Find where the given text appears and provide that cell's center as (X, Y) coordinate. 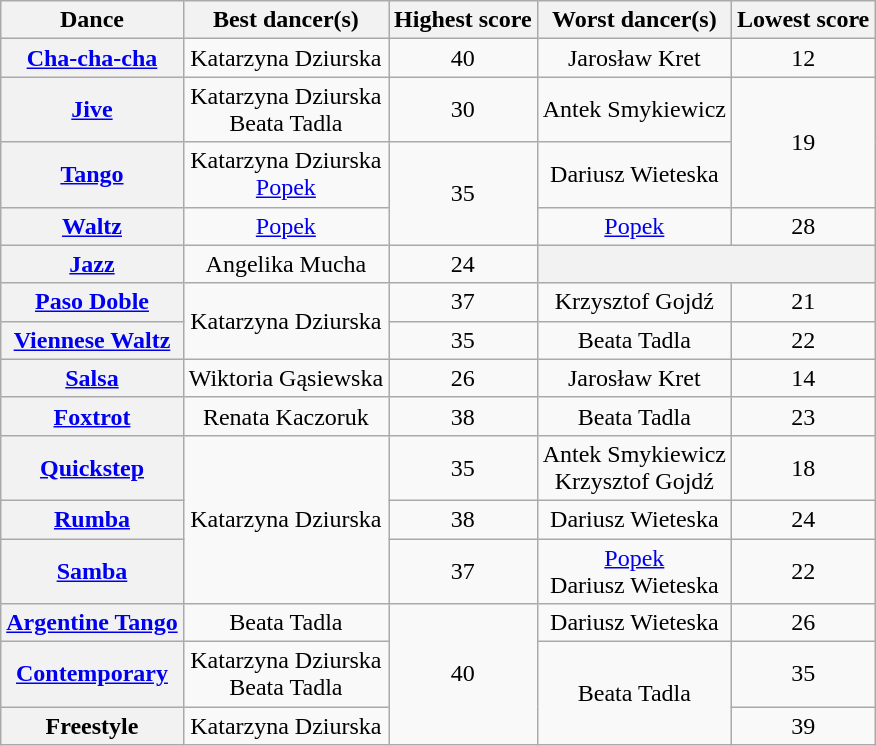
Paso Doble (92, 302)
Highest score (464, 20)
Viennese Waltz (92, 340)
Freestyle (92, 726)
21 (804, 302)
Jive (92, 110)
18 (804, 468)
PopekDariusz Wieteska (634, 570)
Worst dancer(s) (634, 20)
Cha-cha-cha (92, 58)
Samba (92, 570)
30 (464, 110)
Krzysztof Gojdź (634, 302)
39 (804, 726)
Renata Kaczoruk (286, 416)
Tango (92, 174)
19 (804, 142)
14 (804, 378)
28 (804, 226)
Rumba (92, 519)
Dance (92, 20)
Best dancer(s) (286, 20)
Contemporary (92, 674)
Antek Smykiewicz (634, 110)
23 (804, 416)
Jazz (92, 264)
12 (804, 58)
Wiktoria Gąsiewska (286, 378)
Lowest score (804, 20)
Quickstep (92, 468)
Foxtrot (92, 416)
Salsa (92, 378)
Argentine Tango (92, 623)
Angelika Mucha (286, 264)
Katarzyna DziurskaPopek (286, 174)
Waltz (92, 226)
Antek SmykiewiczKrzysztof Gojdź (634, 468)
